Determine the [x, y] coordinate at the center of the cell enclosing the given text.  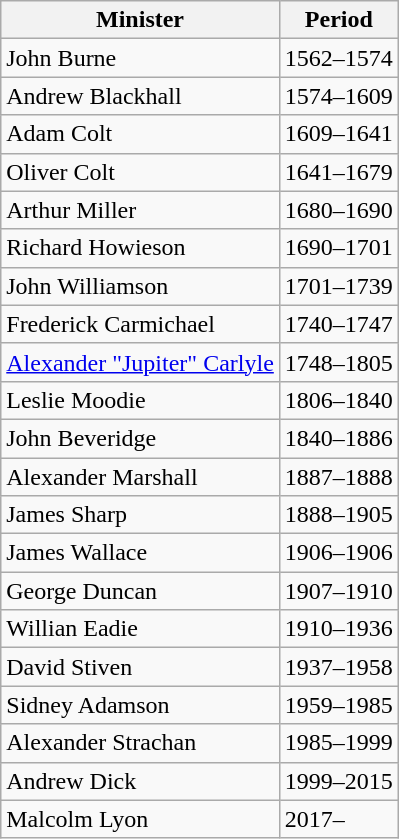
John Beveridge [140, 438]
Arthur Miller [140, 210]
Alexander Marshall [140, 477]
Alexander Strachan [140, 743]
1840–1886 [338, 438]
David Stiven [140, 667]
1937–1958 [338, 667]
1910–1936 [338, 629]
1680–1690 [338, 210]
1690–1701 [338, 248]
James Sharp [140, 515]
1562–1574 [338, 58]
1887–1888 [338, 477]
Minister [140, 20]
Andrew Blackhall [140, 96]
Alexander "Jupiter" Carlyle [140, 362]
1806–1840 [338, 400]
2017– [338, 819]
1999–2015 [338, 781]
1609–1641 [338, 134]
Adam Colt [140, 134]
1985–1999 [338, 743]
Oliver Colt [140, 172]
Leslie Moodie [140, 400]
Andrew Dick [140, 781]
Malcolm Lyon [140, 819]
1748–1805 [338, 362]
George Duncan [140, 591]
Period [338, 20]
Frederick Carmichael [140, 324]
John Williamson [140, 286]
John Burne [140, 58]
1906–1906 [338, 553]
1888–1905 [338, 515]
1574–1609 [338, 96]
Richard Howieson [140, 248]
1959–1985 [338, 705]
1701–1739 [338, 286]
Willian Eadie [140, 629]
1641–1679 [338, 172]
1907–1910 [338, 591]
Sidney Adamson [140, 705]
James Wallace [140, 553]
1740–1747 [338, 324]
